For the text-containing cell, return its midpoint in (X, Y) coordinate format. 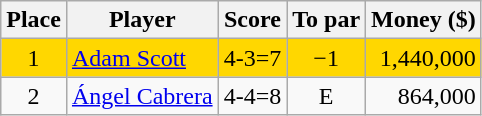
Money ($) (424, 20)
2 (34, 96)
864,000 (424, 96)
1,440,000 (424, 58)
Place (34, 20)
4-3=7 (252, 58)
−1 (326, 58)
E (326, 96)
Player (142, 20)
1 (34, 58)
Adam Scott (142, 58)
Ángel Cabrera (142, 96)
To par (326, 20)
Score (252, 20)
4-4=8 (252, 96)
